For the text-containing cell, return its midpoint in (x, y) coordinate format. 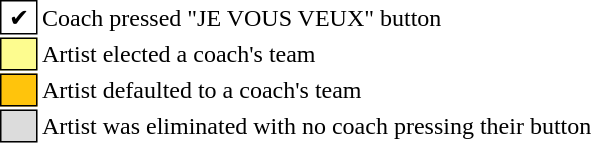
✔ (19, 17)
